Output the [X, Y] coordinate of the center of the cell containing the given text.  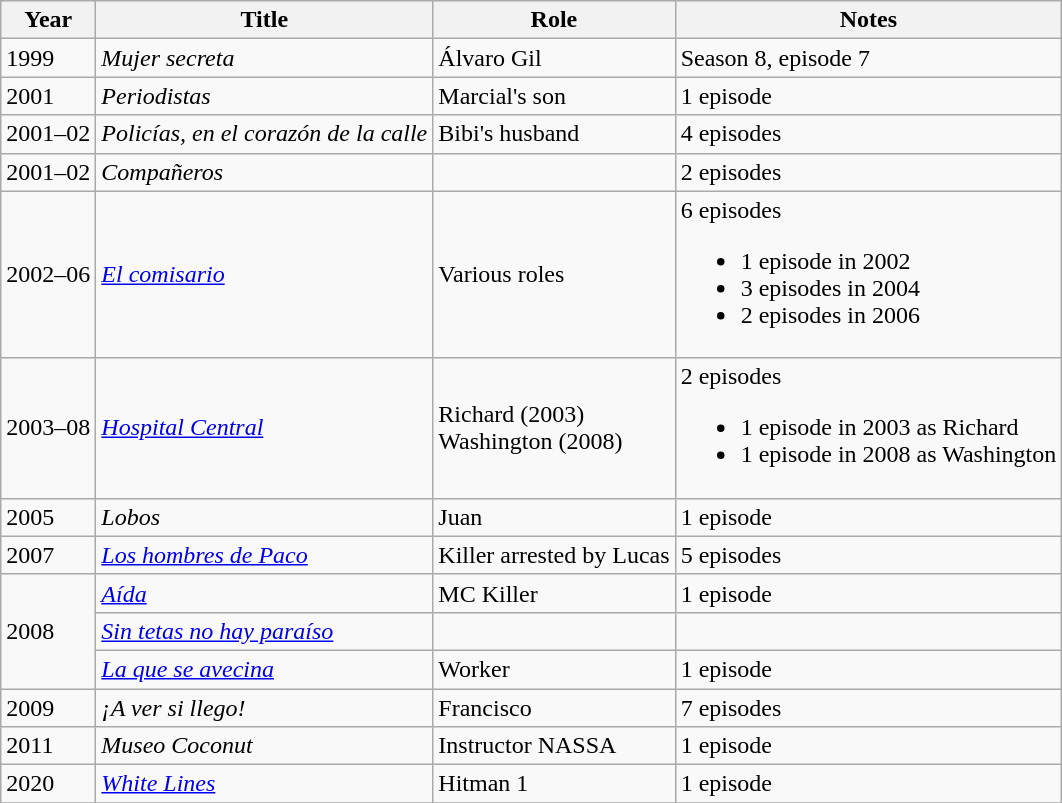
White Lines [264, 784]
Role [554, 20]
Hitman 1 [554, 784]
Juan [554, 517]
El comisario [264, 274]
Policías, en el corazón de la calle [264, 134]
Álvaro Gil [554, 58]
¡A ver si llego! [264, 707]
Mujer secreta [264, 58]
La que se avecina [264, 669]
7 episodes [868, 707]
2001 [48, 96]
Title [264, 20]
2009 [48, 707]
2 episodes [868, 172]
2011 [48, 746]
Worker [554, 669]
Various roles [554, 274]
Bibi's husband [554, 134]
2005 [48, 517]
5 episodes [868, 555]
Aída [264, 593]
Sin tetas no hay paraíso [264, 631]
Francisco [554, 707]
2007 [48, 555]
Instructor NASSA [554, 746]
MC Killer [554, 593]
Lobos [264, 517]
6 episodes1 episode in 20023 episodes in 20042 episodes in 2006 [868, 274]
Notes [868, 20]
Year [48, 20]
2 episodes1 episode in 2003 as Richard1 episode in 2008 as Washington [868, 428]
Marcial's son [554, 96]
2003–08 [48, 428]
2020 [48, 784]
2002–06 [48, 274]
Periodistas [264, 96]
Hospital Central [264, 428]
Compañeros [264, 172]
Museo Coconut [264, 746]
Richard (2003)Washington (2008) [554, 428]
Season 8, episode 7 [868, 58]
1999 [48, 58]
2008 [48, 631]
4 episodes [868, 134]
Killer arrested by Lucas [554, 555]
Los hombres de Paco [264, 555]
